Scan for the cell matching the given text and deliver its [x, y] coordinate at center. 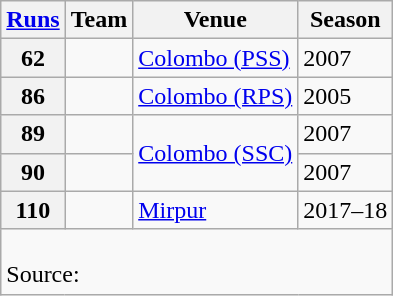
2017–18 [346, 210]
Colombo (RPS) [216, 96]
Runs [33, 20]
90 [33, 172]
2005 [346, 96]
Colombo (SSC) [216, 153]
89 [33, 134]
110 [33, 210]
Colombo (PSS) [216, 58]
Team [99, 20]
Season [346, 20]
62 [33, 58]
Venue [216, 20]
Source: [197, 262]
86 [33, 96]
Mirpur [216, 210]
